Search for the cell housing the specified text and yield its (X, Y) center coordinate. 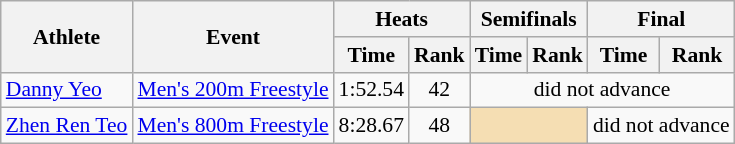
48 (440, 126)
Zhen Ren Teo (67, 126)
Final (662, 19)
Heats (402, 19)
1:52.54 (372, 90)
Men's 200m Freestyle (232, 90)
Men's 800m Freestyle (232, 126)
Danny Yeo (67, 90)
8:28.67 (372, 126)
Event (232, 36)
42 (440, 90)
Semifinals (529, 19)
Athlete (67, 36)
